Determine the (x, y) coordinate at the center of the cell enclosing the given text.  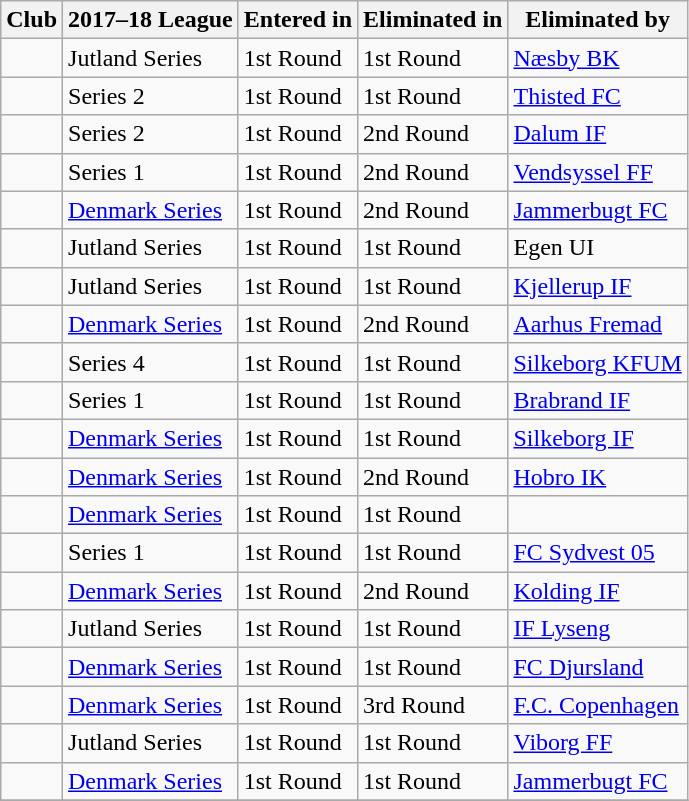
Hobro IK (598, 477)
Entered in (298, 20)
Eliminated by (598, 20)
IF Lyseng (598, 629)
Dalum IF (598, 134)
Egen UI (598, 248)
F.C. Copenhagen (598, 705)
Kjellerup IF (598, 286)
3rd Round (433, 705)
2017–18 League (151, 20)
Aarhus Fremad (598, 324)
Viborg FF (598, 743)
Club (32, 20)
Silkeborg KFUM (598, 362)
FC Djursland (598, 667)
Eliminated in (433, 20)
Silkeborg IF (598, 438)
Næsby BK (598, 58)
Thisted FC (598, 96)
Vendsyssel FF (598, 172)
FC Sydvest 05 (598, 553)
Kolding IF (598, 591)
Brabrand IF (598, 400)
Series 4 (151, 362)
